Detect which cell encompasses the target text, then output its (x, y) center coordinate. 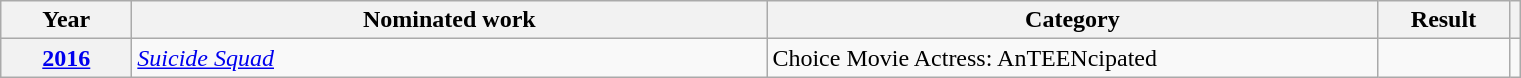
2016 (66, 58)
Category (1072, 20)
Choice Movie Actress: AnTEENcipated (1072, 58)
Year (66, 20)
Suicide Squad (450, 58)
Result (1444, 20)
Nominated work (450, 20)
